Provide the (X, Y) coordinate of the cell's center where the given text is located.  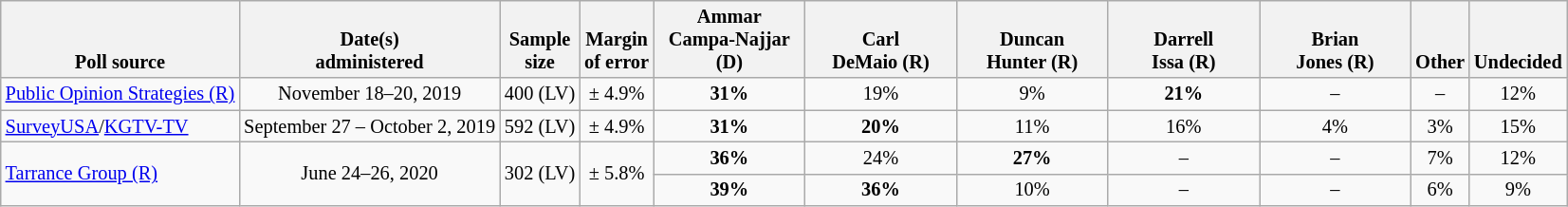
BrianJones (R) (1336, 39)
SurveyUSA/KGTV-TV (120, 126)
June 24–26, 2020 (370, 173)
± 5.8% (617, 173)
Tarrance Group (R) (120, 173)
Samplesize (540, 39)
20% (881, 126)
DuncanHunter (R) (1032, 39)
27% (1032, 158)
November 18–20, 2019 (370, 94)
Undecided (1518, 39)
CarlDeMaio (R) (881, 39)
302 (LV) (540, 173)
Poll source (120, 39)
Other (1440, 39)
Date(s)administered (370, 39)
400 (LV) (540, 94)
AmmarCampa-Najjar (D) (729, 39)
3% (1440, 126)
19% (881, 94)
6% (1440, 190)
16% (1184, 126)
15% (1518, 126)
DarrellIssa (R) (1184, 39)
11% (1032, 126)
4% (1336, 126)
Marginof error (617, 39)
10% (1032, 190)
September 27 – October 2, 2019 (370, 126)
39% (729, 190)
24% (881, 158)
Public Opinion Strategies (R) (120, 94)
592 (LV) (540, 126)
7% (1440, 158)
21% (1184, 94)
